Scan for the cell matching the given text and deliver its (x, y) coordinate at center. 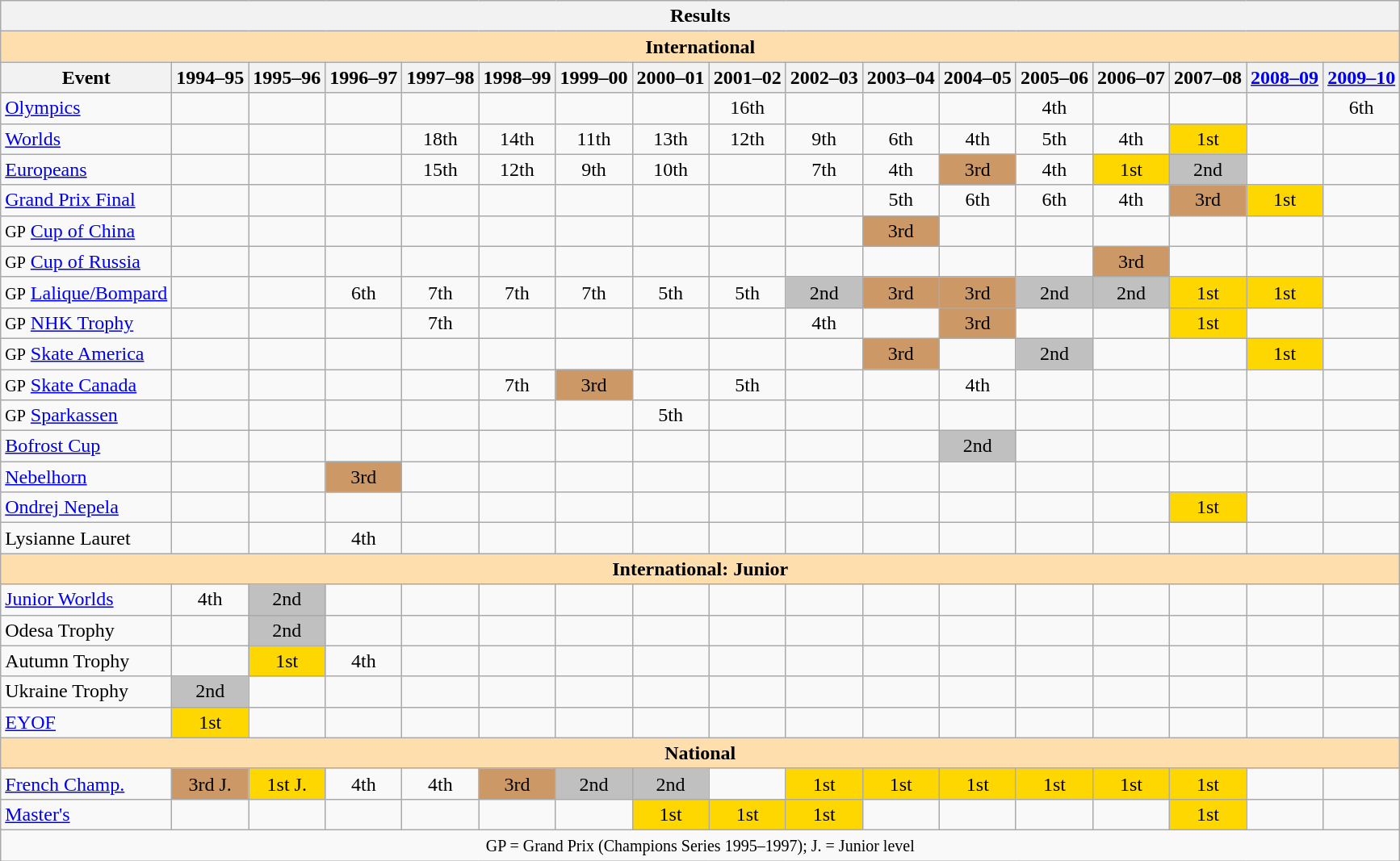
11th (594, 139)
2005–06 (1054, 77)
National (701, 753)
Grand Prix Final (86, 200)
Junior Worlds (86, 600)
2008–09 (1285, 77)
Odesa Trophy (86, 630)
2004–05 (977, 77)
Master's (86, 814)
2007–08 (1208, 77)
GP = Grand Prix (Champions Series 1995–1997); J. = Junior level (701, 845)
Worlds (86, 139)
2001–02 (748, 77)
1st J. (287, 784)
18th (441, 139)
Results (701, 16)
10th (670, 169)
International: Junior (701, 569)
GP Skate America (86, 353)
International (701, 47)
14th (517, 139)
1999–00 (594, 77)
2000–01 (670, 77)
Event (86, 77)
1997–98 (441, 77)
Europeans (86, 169)
GP Sparkassen (86, 416)
1995–96 (287, 77)
GP NHK Trophy (86, 323)
1996–97 (363, 77)
1998–99 (517, 77)
Lysianne Lauret (86, 538)
1994–95 (210, 77)
GP Cup of Russia (86, 261)
Autumn Trophy (86, 661)
GP Cup of China (86, 231)
Ondrej Nepela (86, 508)
2003–04 (901, 77)
Olympics (86, 108)
GP Lalique/Bompard (86, 292)
2006–07 (1130, 77)
Ukraine Trophy (86, 692)
GP Skate Canada (86, 385)
3rd J. (210, 784)
2002–03 (824, 77)
EYOF (86, 722)
2009–10 (1361, 77)
13th (670, 139)
16th (748, 108)
Bofrost Cup (86, 446)
15th (441, 169)
Nebelhorn (86, 477)
French Champ. (86, 784)
